Provide the (X, Y) coordinate of the cell's center where the given text is located.  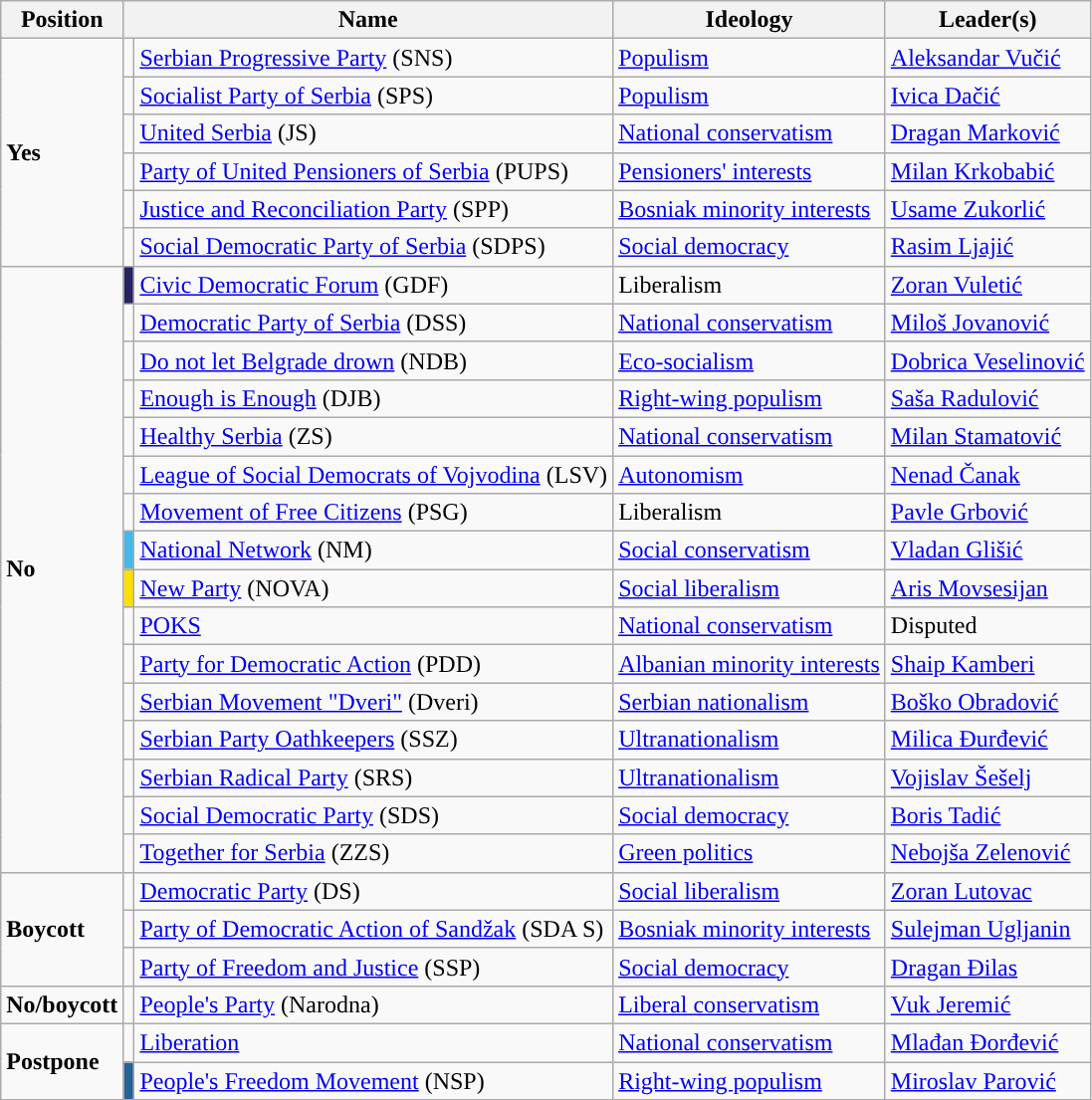
Aris Movsesijan (987, 588)
Miloš Jovanović (987, 323)
Socialist Party of Serbia (SPS) (374, 96)
Social Democratic Party (SDS) (374, 815)
Do not let Belgrade drown (NDB) (374, 360)
Democratic Party of Serbia (DSS) (374, 323)
Vladan Glišić (987, 550)
Nebojša Zelenović (987, 853)
Party of Democratic Action of Sandžak (SDA S) (374, 929)
Dobrica Veselinović (987, 360)
Ideology (750, 20)
Green politics (750, 853)
Dragan Đilas (987, 967)
Social Democratic Party of Serbia (SDPS) (374, 247)
POKS (374, 626)
Together for Serbia (ZZS) (374, 853)
Civic Democratic Forum (GDF) (374, 285)
Aleksandar Vučić (987, 58)
Usame Zukorlić (987, 209)
Serbian Radical Party (SRS) (374, 777)
National Network (NM) (374, 550)
Name (368, 20)
Liberation (374, 1042)
Autonomism (750, 475)
Zoran Lutovac (987, 891)
Zoran Vuletić (987, 285)
Saša Radulović (987, 398)
Serbian nationalism (750, 702)
Miroslav Parović (987, 1080)
Serbian Movement "Dveri" (Dveri) (374, 702)
Social conservatism (750, 550)
Party of United Pensioners of Serbia (PUPS) (374, 171)
Serbian Party Oathkeepers (SSZ) (374, 740)
Boycott (62, 929)
Healthy Serbia (ZS) (374, 436)
Yes (62, 152)
Postpone (62, 1061)
Dragan Marković (987, 133)
Sulejman Ugljanin (987, 929)
Party of Freedom and Justice (SSP) (374, 967)
Boris Tadić (987, 815)
Party for Democratic Action (PDD) (374, 664)
Boško Obradović (987, 702)
Movement of Free Citizens (PSG) (374, 513)
Eco-socialism (750, 360)
Vojislav Šešelj (987, 777)
Ivica Dačić (987, 96)
Serbian Progressive Party (SNS) (374, 58)
Position (62, 20)
Shaip Kamberi (987, 664)
People's Freedom Movement (NSP) (374, 1080)
Leader(s) (987, 20)
No/boycott (62, 1004)
Nenad Čanak (987, 475)
No (62, 569)
Democratic Party (DS) (374, 891)
Enough is Enough (DJB) (374, 398)
Albanian minority interests (750, 664)
People's Party (Narodna) (374, 1004)
Milan Krkobabić (987, 171)
Milica Đurđević (987, 740)
Rasim Ljajić (987, 247)
League of Social Democrats of Vojvodina (LSV) (374, 475)
Liberal conservatism (750, 1004)
Pavle Grbović (987, 513)
Justice and Reconciliation Party (SPP) (374, 209)
New Party (NOVA) (374, 588)
Disputed (987, 626)
Mlađan Đorđević (987, 1042)
Pensioners' interests (750, 171)
United Serbia (JS) (374, 133)
Milan Stamatović (987, 436)
Vuk Jeremić (987, 1004)
